Capture the cell that displays the provided text and extract its [X, Y] central coordinate. 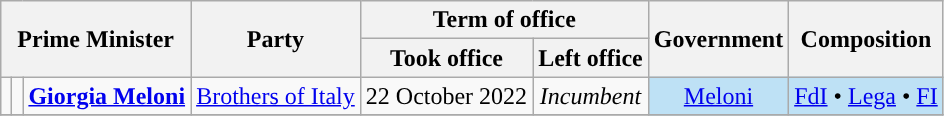
22 October 2022 [446, 96]
Brothers of Italy [276, 96]
Government [718, 39]
FdI • Lega • FI [866, 96]
Giorgia Meloni [107, 96]
Meloni [718, 96]
Incumbent [591, 96]
Composition [866, 39]
Left office [591, 58]
Party [276, 39]
Prime Minister [96, 39]
Took office [446, 58]
Term of office [504, 20]
